Capture the cell that displays the provided text and extract its [x, y] central coordinate. 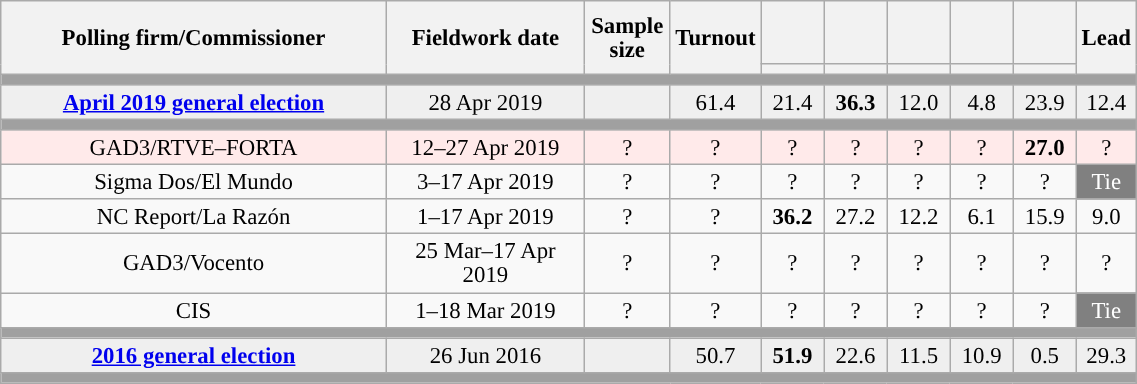
21.4 [792, 102]
27.0 [1044, 148]
36.3 [856, 102]
29.3 [1106, 356]
26 Jun 2016 [485, 356]
36.2 [792, 218]
Fieldwork date [485, 38]
GAD3/Vocento [194, 264]
11.5 [918, 356]
April 2019 general election [194, 102]
6.1 [982, 218]
25 Mar–17 Apr 2019 [485, 264]
61.4 [716, 102]
51.9 [792, 356]
0.5 [1044, 356]
9.0 [1106, 218]
12.2 [918, 218]
Lead [1106, 38]
22.6 [856, 356]
CIS [194, 310]
GAD3/RTVE–FORTA [194, 148]
1–17 Apr 2019 [485, 218]
28 Apr 2019 [485, 102]
Polling firm/Commissioner [194, 38]
1–18 Mar 2019 [485, 310]
23.9 [1044, 102]
10.9 [982, 356]
2016 general election [194, 356]
3–17 Apr 2019 [485, 182]
12–27 Apr 2019 [485, 148]
Sigma Dos/El Mundo [194, 182]
50.7 [716, 356]
NC Report/La Razón [194, 218]
12.0 [918, 102]
4.8 [982, 102]
15.9 [1044, 218]
Sample size [627, 38]
Turnout [716, 38]
27.2 [856, 218]
12.4 [1106, 102]
